Pinpoint the cell where the given text exists, returning its [x, y] midpoint coordinate. 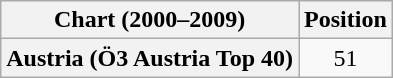
Position [346, 20]
Austria (Ö3 Austria Top 40) [150, 58]
Chart (2000–2009) [150, 20]
51 [346, 58]
